Capture the cell that displays the provided text and extract its (x, y) central coordinate. 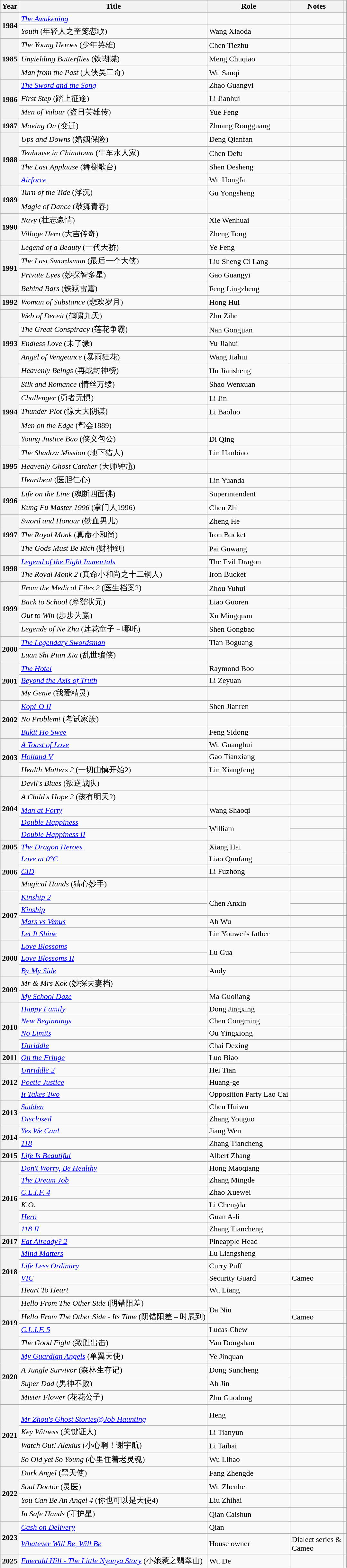
2004 (10, 808)
2016 (10, 1198)
Challenger (勇者无惧) (113, 398)
Lu Gua (249, 952)
1988 (10, 159)
Legends of Ne Zha (莲花童子－哪吒) (113, 630)
A Jungle Survivor (森林生存记) (113, 1370)
Wang Shaoqi (249, 810)
Beyond the Axis of Truth (113, 680)
Life Less Ordinary (113, 1266)
Jiang Wen (249, 1131)
In Safe Hands (守护星) (113, 1514)
Li Jin (249, 398)
2001 (10, 681)
Bukit Ho Swee (113, 732)
Magical Hands (猜心妙手) (113, 884)
Wu Guanghui (249, 745)
House owner (249, 1544)
Wang Xiaoda (249, 32)
Liao Qunfang (249, 859)
2018 (10, 1272)
Ye Feng (249, 248)
Behind Bars (铁狱雷霆) (113, 289)
Shen Gongbao (249, 630)
Yan Dongshan (249, 1343)
Man at Forty (113, 810)
Dialect series & Cameo (317, 1544)
Yu Jiahui (249, 343)
Unriddle 2 (113, 1070)
Da Niu (249, 1310)
Andy (249, 971)
118 II (113, 1229)
Xie Wenhuai (249, 221)
Feng Lingzheng (249, 289)
Hong Maoqiang (249, 1168)
Luo Biao (249, 1058)
Heng (249, 1415)
Man from the Past (大侠吴三奇) (113, 73)
Wang Jiahui (249, 357)
Ups and Downs (婚姻保险) (113, 140)
Meng Chuqiao (249, 59)
Lu Liangsheng (249, 1254)
Gu Yongsheng (249, 193)
Wu Lihao (249, 1460)
C.L.I.F. 4 (113, 1192)
Security Guard (249, 1278)
Teahouse in Chinatown (牛车水人家) (113, 153)
Heavenly Ghost Catcher (天师钟馗) (113, 467)
Watch Out! Alexius (小心啊！谢宇航) (113, 1446)
The Royal Monk (真命小和尚) (113, 535)
On the Fringe (113, 1058)
Kinship (113, 910)
Gao Tianxiang (249, 757)
Ah Wu (249, 922)
Unyielding Butterflies (铁蝴蝶) (113, 59)
Role (249, 6)
Kinship 2 (113, 897)
C.L.I.F. 5 (113, 1330)
The Sword and the Song (113, 86)
Thunder Plot (惊天大阴谋) (113, 412)
Pineapple Head (249, 1241)
A Child's Hope 2 (孩有明天2) (113, 797)
Lin Xiangfeng (249, 770)
Luan Shi Pian Xia (乱世骗侠) (113, 655)
1992 (10, 302)
The Awakening (113, 19)
Wu Hongfa (249, 180)
2000 (10, 649)
First Step (踏上征途) (113, 98)
2025 (10, 1561)
Chen Congming (249, 1021)
Devil's Blues (叛逆战队) (113, 783)
2014 (10, 1137)
Holland V (113, 757)
Ah Jin (249, 1384)
1994 (10, 412)
Zheng Tong (249, 234)
Year (10, 6)
Shen Jianren (249, 706)
Chai Dexing (249, 1046)
Zhao Guangyi (249, 86)
Feng Sidong (249, 732)
1997 (10, 535)
Li Chengda (249, 1205)
Huang-ge (249, 1082)
Lin Youwei's father (249, 934)
2020 (10, 1377)
Li Taibai (249, 1446)
Qian Caishun (249, 1514)
Mars vs Venus (113, 922)
Wu Liang (249, 1290)
Chen Defu (249, 153)
Let It Shine (113, 934)
2012 (10, 1082)
Dong Jingxing (249, 1009)
Heartbeat (医胆仁心) (113, 480)
You Can Be An Angel 4 (你也可以是天使4) (113, 1501)
Navy (壮志豪情) (113, 221)
Xiang Hai (249, 847)
1989 (10, 200)
Shen Desheng (249, 167)
The Last Swordsman (最后一个大侠) (113, 261)
1991 (10, 268)
Chen Huiwu (249, 1107)
2015 (10, 1156)
Zhang Youguo (249, 1119)
Shao Wenxuan (249, 385)
Kopi-O II (113, 706)
2013 (10, 1113)
Curry Puff (249, 1266)
Endless Love (未了缘) (113, 343)
Wu Zhenhe (249, 1487)
Guan A-li (249, 1217)
Web of Deceit (鹤啸九天) (113, 316)
Village Hero (大吉传奇) (113, 234)
Li Zeyuan (249, 680)
Moving On (变迁) (113, 126)
The Good Fight (致胜出击) (113, 1343)
Deng Qianfan (249, 140)
By My Side (113, 971)
The Gods Must Be Rich (财神到) (113, 548)
Title (113, 6)
1996 (10, 501)
1985 (10, 59)
Notes (317, 6)
2023 (10, 1537)
Chen Anxin (249, 903)
Li Jianhui (249, 98)
Soul Doctor (灵医) (113, 1487)
Hu Jiansheng (249, 371)
Tian Boguang (249, 642)
Zhuang Rongguang (249, 126)
Whatever Will Be, Will Be (113, 1544)
K.O. (113, 1205)
2006 (10, 872)
Love Blossoms II (113, 958)
Young Justice Bao (侠义包公) (113, 439)
Fang Zhengde (249, 1473)
2011 (10, 1058)
Raymond Boo (249, 668)
Life on the Line (魂断四面佛) (113, 494)
The Hotel (113, 668)
Dark Angel (黑天使) (113, 1473)
Disclosed (113, 1119)
Woman of Substance (悲欢岁月) (113, 302)
Zhou Yuhui (249, 588)
Yes We Can! (113, 1131)
Silk and Romance (情丝万缕) (113, 385)
Xu Mingquan (249, 616)
2010 (10, 1027)
Wu Sanqi (249, 73)
Pai Guwang (249, 548)
Mr & Mrs Kok (妙探夫妻档) (113, 984)
From the Medical Files 2 (医生档案2) (113, 588)
Hero (113, 1217)
CID (113, 871)
Chen Tiezhu (249, 45)
Airforce (113, 180)
Zhang Mingde (249, 1180)
2008 (10, 958)
1999 (10, 609)
No Problem! (考试家族) (113, 720)
VIC (113, 1278)
118 (113, 1143)
So Old yet So Young (心里住着老灵魂) (113, 1460)
Hei Tian (249, 1070)
1995 (10, 467)
2002 (10, 720)
Kung Fu Master 1996 (掌门人1996) (113, 508)
Cash on Delivery (113, 1527)
Lin Hanbiao (249, 453)
The Evil Dragon (249, 562)
New Beginnings (113, 1021)
Out to Win (步步为赢) (113, 616)
Liu Sheng Ci Lang (249, 261)
Hello From The Other Side - Its Time (阴错阳差 – 时辰到) (113, 1317)
Sword and Honour (铁血男儿) (113, 521)
The Dream Job (113, 1180)
Nan Gongjian (249, 330)
Double Happiness II (113, 835)
Gao Guangyi (249, 275)
2022 (10, 1494)
Ye Jinquan (249, 1357)
Heavenly Beings (再战封神榜) (113, 371)
Yue Feng (249, 113)
The Legendary Swordsman (113, 642)
Li Tianyun (249, 1432)
The Young Heroes (少年英雄) (113, 45)
1987 (10, 126)
Angel of Vengeance (暴雨狂花) (113, 357)
Double Happiness (113, 822)
Heart To Heart (113, 1290)
2021 (10, 1435)
1984 (10, 26)
Qian (249, 1527)
Zheng He (249, 521)
Opposition Party Lao Cai (249, 1094)
Key Witness (关键证人) (113, 1432)
The Last Applause (舞榭歌台) (113, 167)
Sudden (113, 1107)
Poetic Justice (113, 1082)
2003 (10, 757)
Legend of a Beauty (一代天骄) (113, 248)
Wu De (249, 1561)
A Toast of Love (113, 745)
Albert Zhang (249, 1156)
1998 (10, 568)
Hong Hui (249, 302)
Happy Family (113, 1009)
1986 (10, 99)
My Genie (我爱精灵) (113, 693)
Love at 0°C (113, 859)
Private Eyes (妙探智多星) (113, 275)
The Shadow Mission (地下猎人) (113, 453)
Chen Zhi (249, 508)
Men on the Edge (帮会1889) (113, 426)
William (249, 829)
My School Daze (113, 996)
Zhu Guodong (249, 1397)
Hello From The Other Side (阴错阳差) (113, 1303)
2009 (10, 990)
The Great Conspiracy (莲花争霸) (113, 330)
Lin Yuanda (249, 480)
Super Dad (男神不败) (113, 1384)
It Takes Two (113, 1094)
2017 (10, 1241)
2005 (10, 847)
Zhao Xuewei (249, 1192)
No Limits (113, 1033)
Life Is Beautiful (113, 1156)
2019 (10, 1323)
Emerald Hill - The Little Nyonya Story (小娘惹之翡翠山) (113, 1561)
Ma Guoliang (249, 996)
Liao Guoren (249, 602)
Back to School (摩登状元) (113, 602)
Superintendent (249, 494)
Lucas Chew (249, 1330)
Mr Zhou's Ghost Stories@Job Haunting (113, 1415)
Di Qing (249, 439)
Mind Matters (113, 1254)
Men of Valour (盗日英雄传) (113, 113)
Don't Worry, Be Healthy (113, 1168)
1993 (10, 343)
2007 (10, 915)
Ou Yingxiong (249, 1033)
Magic of Dance (鼓舞青春) (113, 206)
Dong Suncheng (249, 1370)
Health Matters 2 (一切由慎开始2) (113, 770)
Eat Already? 2 (113, 1241)
Turn of the Tide (浮沉) (113, 193)
1990 (10, 227)
Youth (年轻人之奎笼恋歌) (113, 32)
Mister Flower (花花公子) (113, 1397)
Li Fuzhong (249, 871)
Zhu Zihe (249, 316)
Unriddle (113, 1046)
Liu Zhihai (249, 1501)
Li Baoluo (249, 412)
Legend of the Eight Immortals (113, 562)
The Royal Monk 2 (真命小和尚之十二铜人) (113, 575)
The Dragon Heroes (113, 847)
Love Blossoms (113, 946)
My Guardian Angels (单翼天使) (113, 1357)
